Return [x, y] of the center of cell containing provided text 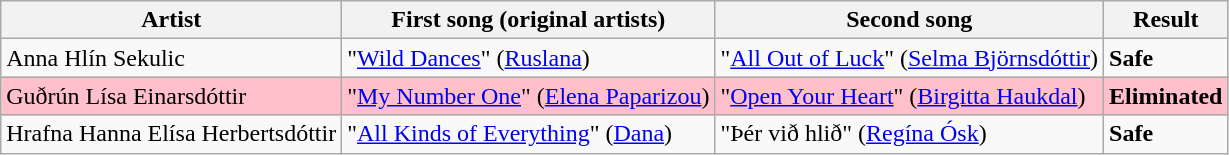
Result [1166, 20]
Eliminated [1166, 96]
"Wild Dances" (Ruslana) [528, 58]
"All Out of Luck" (Selma Björnsdóttir) [910, 58]
"All Kinds of Everything" (Dana) [528, 134]
"My Number One" (Elena Paparizou) [528, 96]
"Open Your Heart" (Birgitta Haukdal) [910, 96]
Anna Hlín Sekulic [172, 58]
Guðrún Lísa Einarsdóttir [172, 96]
Artist [172, 20]
Second song [910, 20]
"Þér við hlið" (Regína Ósk) [910, 134]
Hrafna Hanna Elísa Herbertsdóttir [172, 134]
First song (original artists) [528, 20]
